Provide the [x, y] coordinate of the cell's center where the given text is located.  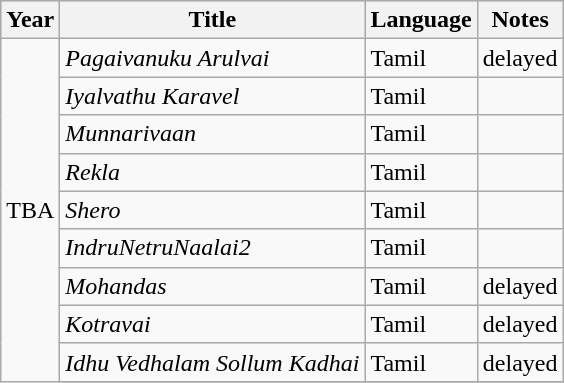
Pagaivanuku Arulvai [212, 58]
Language [421, 20]
Notes [520, 20]
Iyalvathu Karavel [212, 96]
Munnarivaan [212, 134]
Idhu Vedhalam Sollum Kadhai [212, 362]
TBA [30, 210]
Mohandas [212, 286]
Kotravai [212, 324]
Shero [212, 210]
Rekla [212, 172]
IndruNetruNaalai2 [212, 248]
Title [212, 20]
Year [30, 20]
